Locate the cell with the specified text and output its (X, Y) center coordinate. 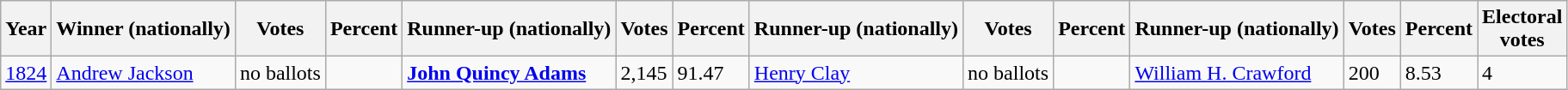
2,145 (644, 73)
Andrew Jackson (144, 73)
Henry Clay (856, 73)
William H. Crawford (1237, 73)
4 (1522, 73)
8.53 (1438, 73)
91.47 (710, 73)
Year (26, 29)
1824 (26, 73)
200 (1372, 73)
Electoralvotes (1522, 29)
Winner (nationally) (144, 29)
John Quincy Adams (509, 73)
